Detect which cell encompasses the target text, then output its [X, Y] center coordinate. 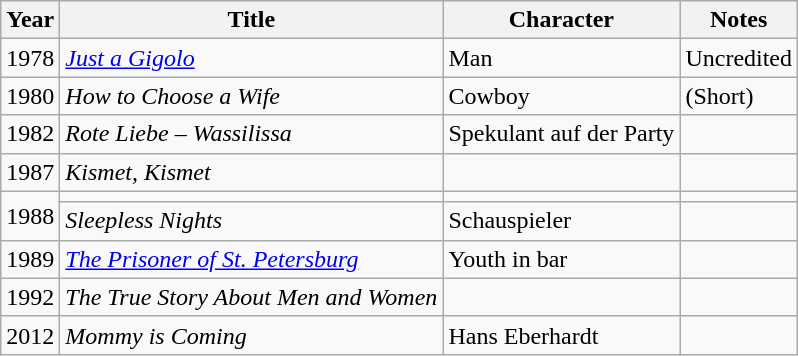
1987 [30, 172]
Year [30, 20]
The Prisoner of St. Petersburg [252, 259]
How to Choose a Wife [252, 96]
1988 [30, 216]
2012 [30, 335]
Character [562, 20]
1978 [30, 58]
1989 [30, 259]
1992 [30, 297]
Kismet, Kismet [252, 172]
Uncredited [739, 58]
Mommy is Coming [252, 335]
Schauspieler [562, 221]
Just a Gigolo [252, 58]
Youth in bar [562, 259]
Title [252, 20]
The True Story About Men and Women [252, 297]
Sleepless Nights [252, 221]
Man [562, 58]
Hans Eberhardt [562, 335]
(Short) [739, 96]
1980 [30, 96]
Spekulant auf der Party [562, 134]
Rote Liebe – Wassilissa [252, 134]
Notes [739, 20]
1982 [30, 134]
Cowboy [562, 96]
